Provide the (x, y) coordinate of the cell's center where the given text is located.  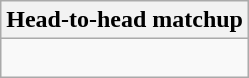
Head-to-head matchup (125, 20)
